Detect which cell encompasses the target text, then output its (x, y) center coordinate. 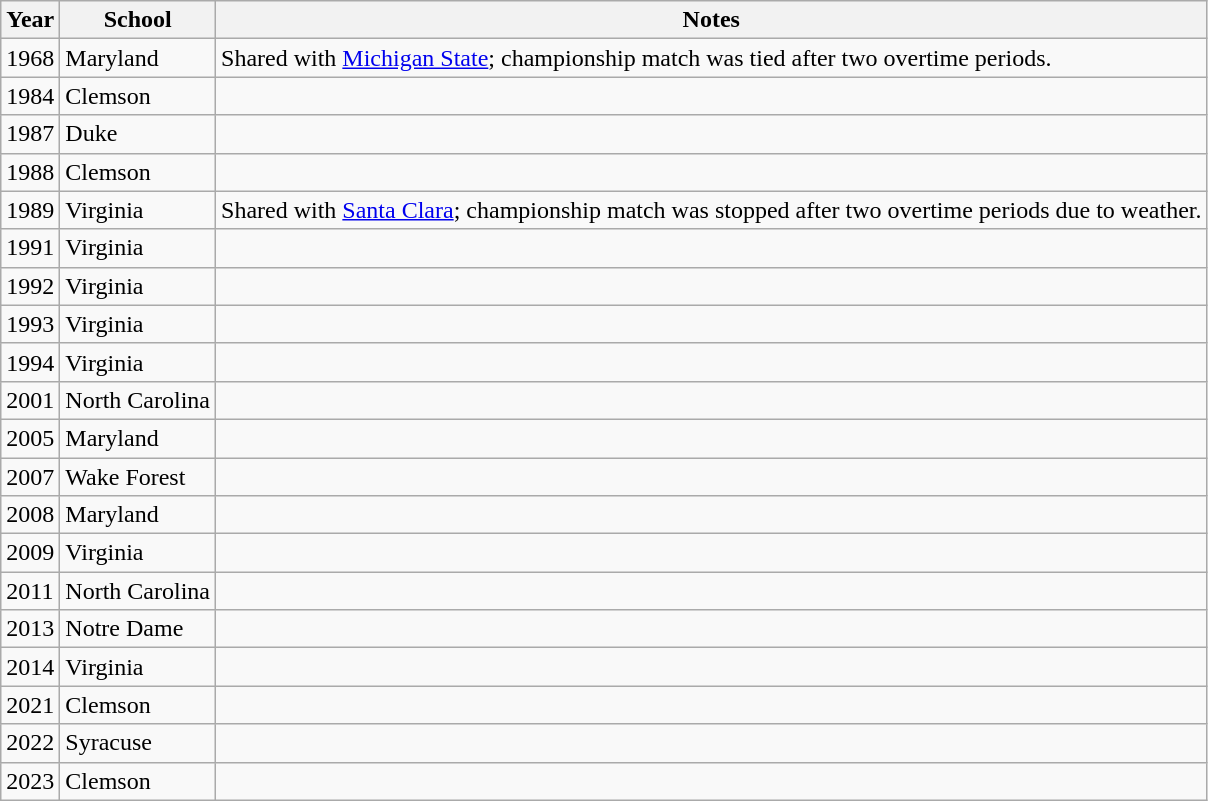
Shared with Michigan State; championship match was tied after two overtime periods. (712, 58)
Notes (712, 20)
2009 (30, 553)
2007 (30, 477)
Year (30, 20)
2023 (30, 781)
2005 (30, 438)
2013 (30, 629)
School (138, 20)
Duke (138, 134)
2014 (30, 667)
1992 (30, 286)
1991 (30, 248)
2021 (30, 705)
1968 (30, 58)
1987 (30, 134)
1988 (30, 172)
2008 (30, 515)
1994 (30, 362)
Syracuse (138, 743)
Wake Forest (138, 477)
1989 (30, 210)
1984 (30, 96)
Notre Dame (138, 629)
2022 (30, 743)
2011 (30, 591)
1993 (30, 324)
Shared with Santa Clara; championship match was stopped after two overtime periods due to weather. (712, 210)
2001 (30, 400)
